From the cell containing the given text, extract its center point as [x, y] coordinate. 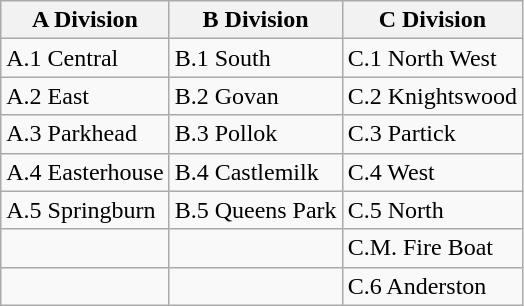
B Division [256, 20]
A.2 East [85, 96]
A.3 Parkhead [85, 134]
C.2 Knightswood [432, 96]
C.4 West [432, 172]
C.M. Fire Boat [432, 248]
C.5 North [432, 210]
C Division [432, 20]
A.5 Springburn [85, 210]
B.3 Pollok [256, 134]
B.1 South [256, 58]
B.5 Queens Park [256, 210]
B.2 Govan [256, 96]
C.1 North West [432, 58]
C.3 Partick [432, 134]
B.4 Castlemilk [256, 172]
A.4 Easterhouse [85, 172]
C.6 Anderston [432, 286]
A Division [85, 20]
A.1 Central [85, 58]
